Pinpoint the cell where the given text exists, returning its [x, y] midpoint coordinate. 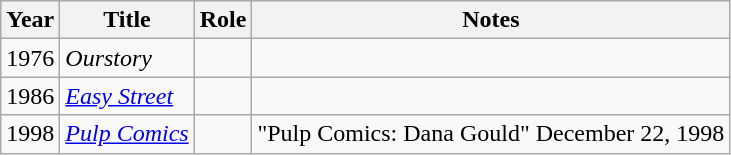
Year [30, 20]
Notes [491, 20]
1998 [30, 134]
Easy Street [127, 96]
Title [127, 20]
1976 [30, 58]
Ourstory [127, 58]
1986 [30, 96]
Pulp Comics [127, 134]
Role [223, 20]
"Pulp Comics: Dana Gould" December 22, 1998 [491, 134]
